Detect which cell encompasses the target text, then output its (x, y) center coordinate. 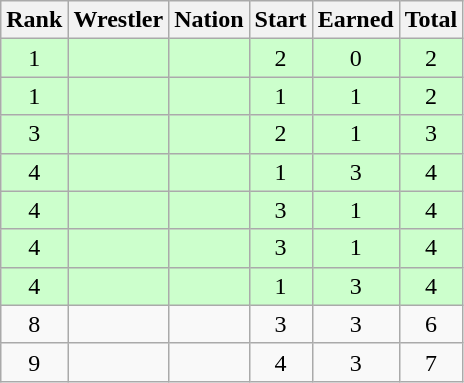
Start (280, 20)
Total (431, 20)
6 (431, 324)
7 (431, 362)
Rank (34, 20)
8 (34, 324)
9 (34, 362)
Wrestler (118, 20)
Nation (209, 20)
Earned (356, 20)
0 (356, 58)
